Identify which cell holds the provided text, then report its [X, Y] central coordinate. 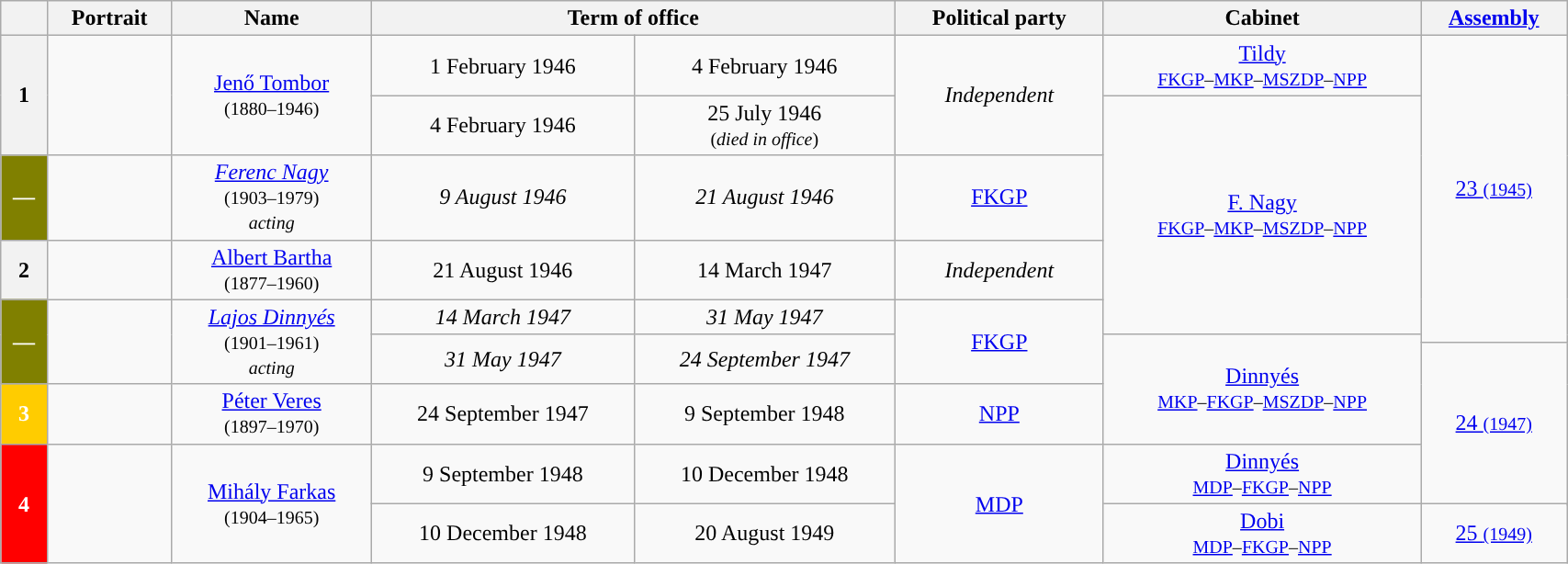
2 [24, 270]
20 August 1949 [764, 533]
Cabinet [1262, 18]
23 (1945) [1494, 189]
25 July 1946(died in office) [764, 125]
TildyFKGP–MKP–MSZDP–NPP [1262, 66]
3 [24, 413]
25 (1949) [1494, 533]
DobiMDP–FKGP–NPP [1262, 533]
Péter Veres(1897–1970) [272, 413]
Ferenc Nagy(1903–1979)acting [272, 197]
Term of office [633, 18]
Mihály Farkas(1904–1965) [272, 503]
Name [272, 18]
24 (1947) [1494, 423]
F. NagyFKGP–MKP–MSZDP–NPP [1262, 215]
DinnyésMKP–FKGP–MSZDP–NPP [1262, 389]
1 February 1946 [502, 66]
MDP [999, 503]
DinnyésMDP–FKGP–NPP [1262, 474]
Political party [999, 18]
Lajos Dinnyés(1901–1961)acting [272, 342]
9 August 1946 [502, 197]
Albert Bartha(1877–1960) [272, 270]
NPP [999, 413]
Jenő Tombor(1880–1946) [272, 96]
Portrait [108, 18]
1 [24, 96]
Assembly [1494, 18]
4 [24, 503]
